Output the [x, y] coordinate of the center of the cell containing the given text.  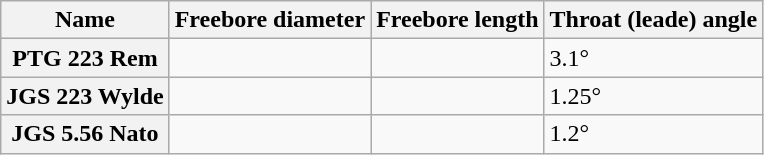
Freebore diameter [270, 20]
1.25° [654, 96]
Freebore length [458, 20]
Name [85, 20]
JGS 5.56 Nato [85, 134]
PTG 223 Rem [85, 58]
JGS 223 Wylde [85, 96]
Throat (leade) angle [654, 20]
3.1° [654, 58]
1.2° [654, 134]
